Search for the cell housing the specified text and yield its (x, y) center coordinate. 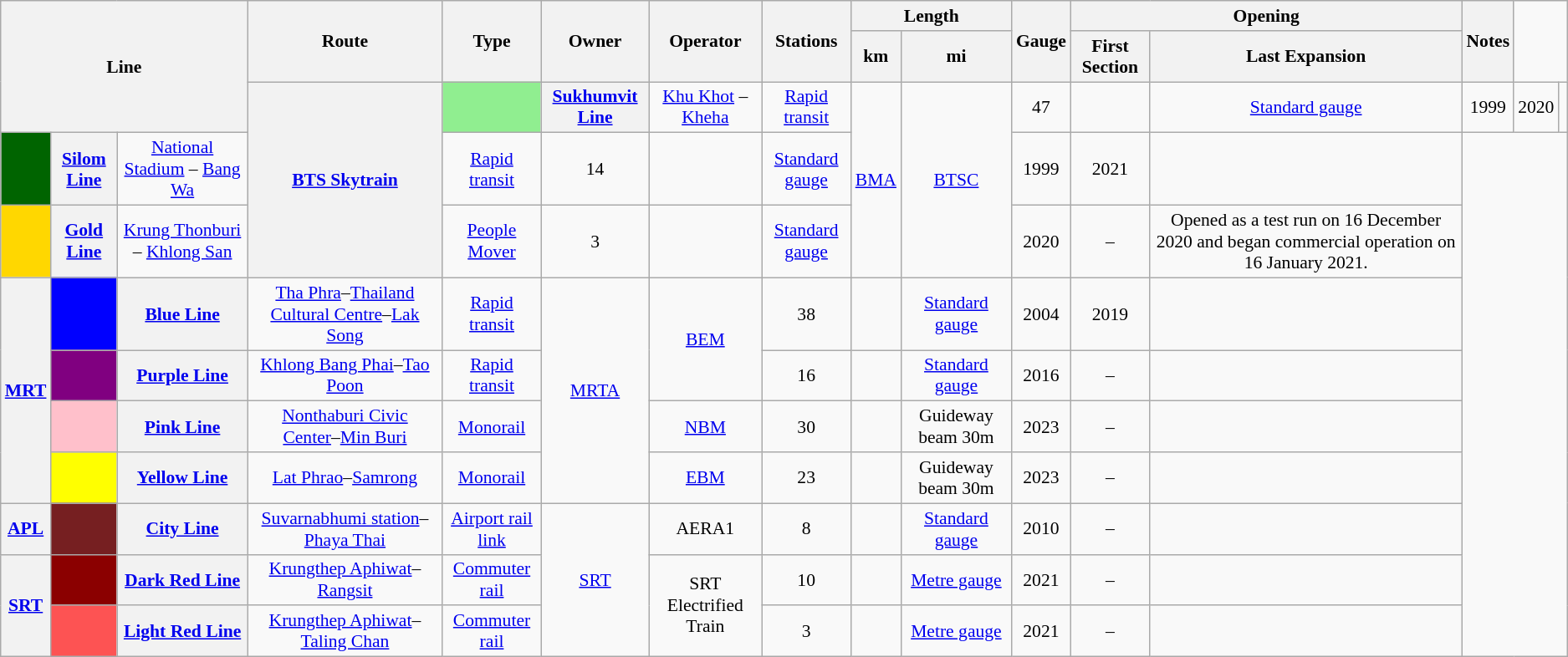
Pink Line (182, 426)
BTS Skytrain (345, 180)
16 (806, 376)
Route (345, 42)
Silom Line (84, 169)
Dark Red Line (182, 580)
2010 (1041, 528)
Length (932, 16)
Krungthep Aphiwat–Taling Chan (345, 632)
47 (1041, 107)
National Stadium – Bang Wa (182, 169)
30 (806, 426)
23 (806, 478)
NBM (706, 426)
Airport rail link (492, 528)
Line (124, 67)
38 (806, 314)
Nonthaburi Civic Center–Min Buri (345, 426)
Sukhumvit Line (595, 107)
Gauge (1041, 42)
Last Expansion (1306, 57)
Owner (595, 42)
Blue Line (182, 314)
EBM (706, 478)
First Section (1111, 57)
8 (806, 528)
BMA (876, 180)
Opened as a test run on 16 December 2020 and began commercial operation on 16 January 2021. (1306, 242)
APL (26, 528)
km (876, 57)
2016 (1041, 376)
Khu Khot – Kheha (706, 107)
14 (595, 169)
Opening (1266, 16)
Purple Line (182, 376)
Light Red Line (182, 632)
Suvarnabhumi station–Phaya Thai (345, 528)
MRT (26, 390)
Operator (706, 42)
AERA1 (706, 528)
City Line (182, 528)
Lat Phrao–Samrong (345, 478)
mi (957, 57)
BEM (706, 339)
MRTA (595, 390)
BTSC (957, 180)
2004 (1041, 314)
Khlong Bang Phai–Tao Poon (345, 376)
Krung Thonburi – Khlong San (182, 242)
Krungthep Aphiwat–Rangsit (345, 580)
Tha Phra–Thailand Cultural Centre–Lak Song (345, 314)
SRT Electrified Train (706, 605)
10 (806, 580)
Stations (806, 42)
Gold Line (84, 242)
People Mover (492, 242)
2019 (1111, 314)
Type (492, 42)
Notes (1488, 42)
Yellow Line (182, 478)
